Capture the cell that displays the provided text and extract its [X, Y] central coordinate. 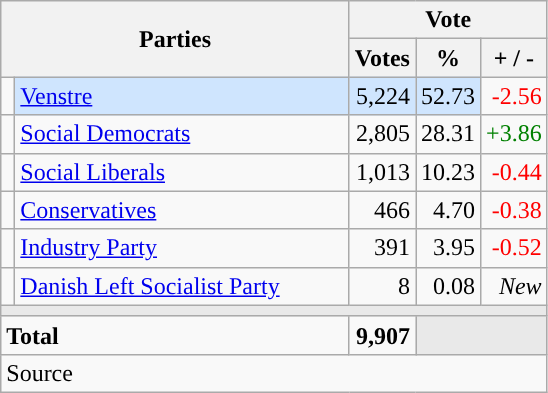
Industry Party [182, 248]
Total [176, 335]
5,224 [382, 96]
-0.38 [514, 210]
Source [274, 373]
New [514, 286]
28.31 [448, 134]
Conservatives [182, 210]
466 [382, 210]
1,013 [382, 172]
2,805 [382, 134]
Danish Left Socialist Party [182, 286]
8 [382, 286]
Venstre [182, 96]
+ / - [514, 58]
3.95 [448, 248]
Social Liberals [182, 172]
10.23 [448, 172]
Parties [176, 39]
-0.44 [514, 172]
4.70 [448, 210]
52.73 [448, 96]
Social Democrats [182, 134]
Vote [448, 20]
-0.52 [514, 248]
391 [382, 248]
+3.86 [514, 134]
% [448, 58]
0.08 [448, 286]
Votes [382, 58]
9,907 [382, 335]
-2.56 [514, 96]
